Capture the cell that displays the provided text and extract its (x, y) central coordinate. 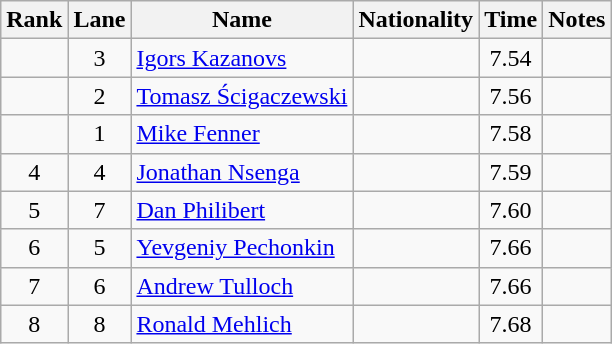
Name (242, 20)
7.54 (511, 58)
2 (100, 96)
1 (100, 134)
Andrew Tulloch (242, 286)
Notes (577, 20)
7.58 (511, 134)
Jonathan Nsenga (242, 172)
7.56 (511, 96)
Time (511, 20)
Mike Fenner (242, 134)
Igors Kazanovs (242, 58)
Lane (100, 20)
7.59 (511, 172)
7.60 (511, 210)
Rank (34, 20)
3 (100, 58)
7.68 (511, 324)
Nationality (416, 20)
Ronald Mehlich (242, 324)
Tomasz Ścigaczewski (242, 96)
Yevgeniy Pechonkin (242, 248)
Dan Philibert (242, 210)
